Scan for the cell matching the given text and deliver its (x, y) coordinate at center. 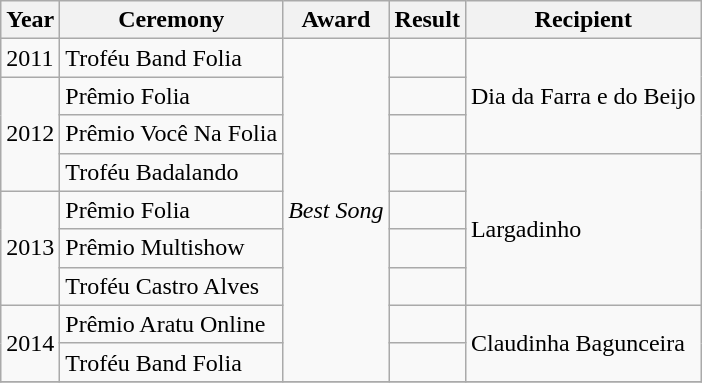
Troféu Badalando (172, 172)
Best Song (336, 210)
Largadinho (583, 229)
2013 (30, 248)
Ceremony (172, 20)
Prêmio Você Na Folia (172, 134)
Troféu Castro Alves (172, 286)
Year (30, 20)
Result (427, 20)
2014 (30, 343)
Claudinha Bagunceira (583, 343)
Recipient (583, 20)
2012 (30, 134)
Dia da Farra e do Beijo (583, 96)
Prêmio Aratu Online (172, 324)
Prêmio Multishow (172, 248)
2011 (30, 58)
Award (336, 20)
